Search for the cell housing the specified text and yield its (x, y) center coordinate. 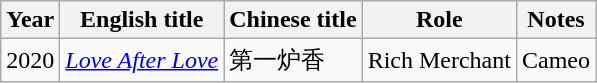
2020 (30, 60)
第一炉香 (293, 60)
Year (30, 20)
Notes (556, 20)
Role (439, 20)
English title (142, 20)
Love After Love (142, 60)
Cameo (556, 60)
Rich Merchant (439, 60)
Chinese title (293, 20)
